Return (X, Y) of the center of cell containing provided text 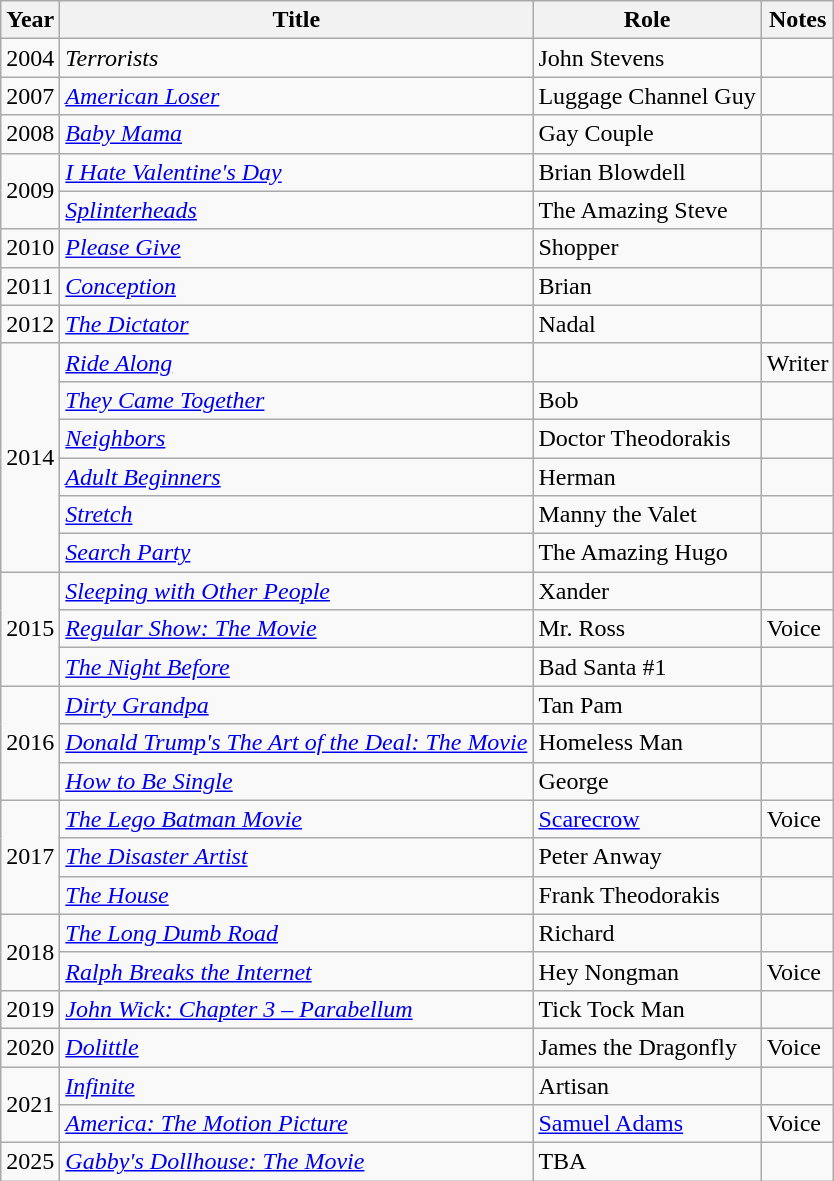
I Hate Valentine's Day (296, 172)
Tan Pam (647, 705)
Splinterheads (296, 210)
Bad Santa #1 (647, 667)
The Disaster Artist (296, 857)
2025 (30, 1162)
The House (296, 895)
Search Party (296, 553)
2012 (30, 324)
Artisan (647, 1085)
Conception (296, 286)
Notes (798, 20)
Infinite (296, 1085)
2020 (30, 1047)
2010 (30, 248)
The Amazing Steve (647, 210)
Stretch (296, 515)
2015 (30, 629)
Baby Mama (296, 134)
2008 (30, 134)
Richard (647, 933)
2004 (30, 58)
TBA (647, 1162)
Please Give (296, 248)
America: The Motion Picture (296, 1124)
Gay Couple (647, 134)
Writer (798, 362)
2014 (30, 457)
The Amazing Hugo (647, 553)
George (647, 781)
Role (647, 20)
John Stevens (647, 58)
Adult Beginners (296, 477)
Title (296, 20)
The Night Before (296, 667)
Frank Theodorakis (647, 895)
Terrorists (296, 58)
2009 (30, 191)
Neighbors (296, 438)
Hey Nongman (647, 971)
2011 (30, 286)
Year (30, 20)
2017 (30, 857)
Ride Along (296, 362)
Ralph Breaks the Internet (296, 971)
2019 (30, 1009)
Regular Show: The Movie (296, 629)
Gabby's Dollhouse: The Movie (296, 1162)
John Wick: Chapter 3 – Parabellum (296, 1009)
Doctor Theodorakis (647, 438)
Shopper (647, 248)
Brian Blowdell (647, 172)
Xander (647, 591)
Mr. Ross (647, 629)
2021 (30, 1104)
Homeless Man (647, 743)
How to Be Single (296, 781)
The Dictator (296, 324)
The Lego Batman Movie (296, 819)
Luggage Channel Guy (647, 96)
Donald Trump's The Art of the Deal: The Movie (296, 743)
Bob (647, 400)
They Came Together (296, 400)
Tick Tock Man (647, 1009)
2018 (30, 952)
Peter Anway (647, 857)
Brian (647, 286)
Herman (647, 477)
Sleeping with Other People (296, 591)
Dolittle (296, 1047)
American Loser (296, 96)
Manny the Valet (647, 515)
2016 (30, 743)
2007 (30, 96)
Samuel Adams (647, 1124)
Dirty Grandpa (296, 705)
James the Dragonfly (647, 1047)
Nadal (647, 324)
The Long Dumb Road (296, 933)
Scarecrow (647, 819)
